For the text-containing cell, return its midpoint in (x, y) coordinate format. 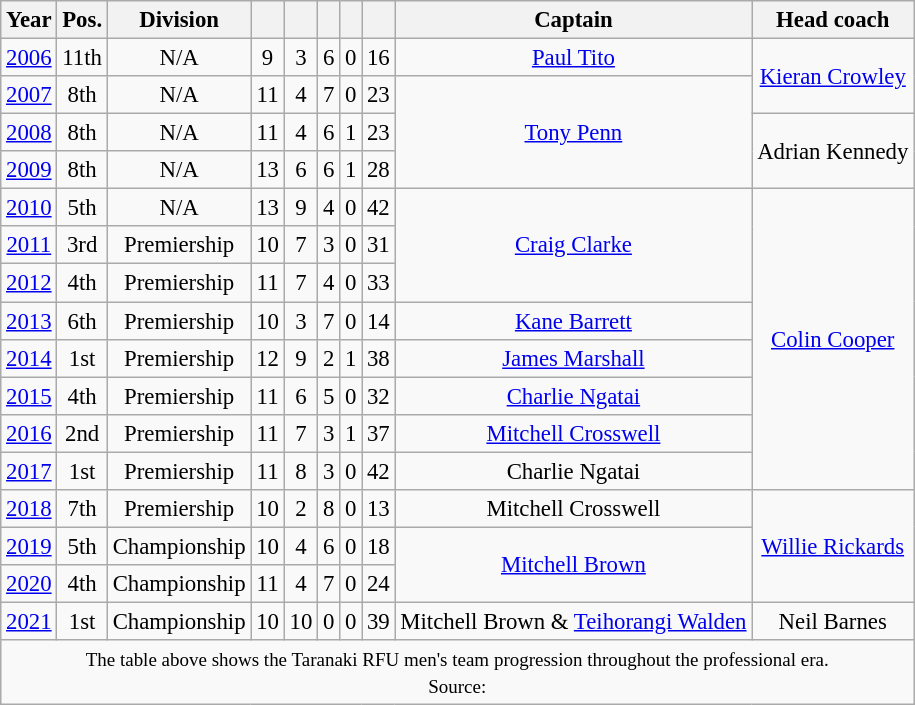
39 (378, 621)
Division (179, 20)
2021 (29, 621)
32 (378, 396)
Willie Rickards (833, 546)
2014 (29, 358)
Colin Cooper (833, 340)
2nd (82, 433)
14 (378, 321)
Year (29, 20)
2013 (29, 321)
6th (82, 321)
5 (329, 396)
Craig Clarke (574, 246)
2015 (29, 396)
Head coach (833, 20)
2009 (29, 170)
Kieran Crowley (833, 76)
2008 (29, 133)
Pos. (82, 20)
12 (268, 358)
The table above shows the Taranaki RFU men's team progression throughout the professional era.Source: (458, 672)
Adrian Kennedy (833, 152)
2010 (29, 208)
11th (82, 58)
2011 (29, 245)
16 (378, 58)
Kane Barrett (574, 321)
24 (378, 584)
2018 (29, 509)
33 (378, 283)
2016 (29, 433)
38 (378, 358)
28 (378, 170)
Mitchell Brown & Teihorangi Walden (574, 621)
2006 (29, 58)
2012 (29, 283)
Neil Barnes (833, 621)
2017 (29, 471)
Captain (574, 20)
2020 (29, 584)
Tony Penn (574, 132)
2019 (29, 546)
James Marshall (574, 358)
Paul Tito (574, 58)
37 (378, 433)
18 (378, 546)
Mitchell Brown (574, 564)
7th (82, 509)
31 (378, 245)
3rd (82, 245)
2007 (29, 95)
